Provide the [X, Y] coordinate of the cell's center where the given text is located.  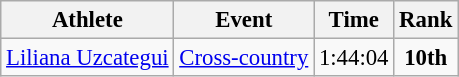
Time [354, 20]
10th [426, 58]
Athlete [88, 20]
Event [244, 20]
Liliana Uzcategui [88, 58]
Cross-country [244, 58]
1:44:04 [354, 58]
Rank [426, 20]
